Extract the (X, Y) coordinate from the center of the cell holding the provided text.  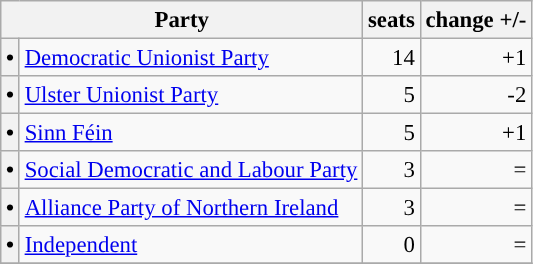
Sinn Féin (190, 133)
0 (392, 245)
change +/- (476, 20)
Social Democratic and Labour Party (190, 170)
-2 (476, 95)
Independent (190, 245)
Ulster Unionist Party (190, 95)
Alliance Party of Northern Ireland (190, 208)
14 (392, 58)
Party (182, 20)
Democratic Unionist Party (190, 58)
seats (392, 20)
